Provide the (X, Y) coordinate of the cell's center where the given text is located.  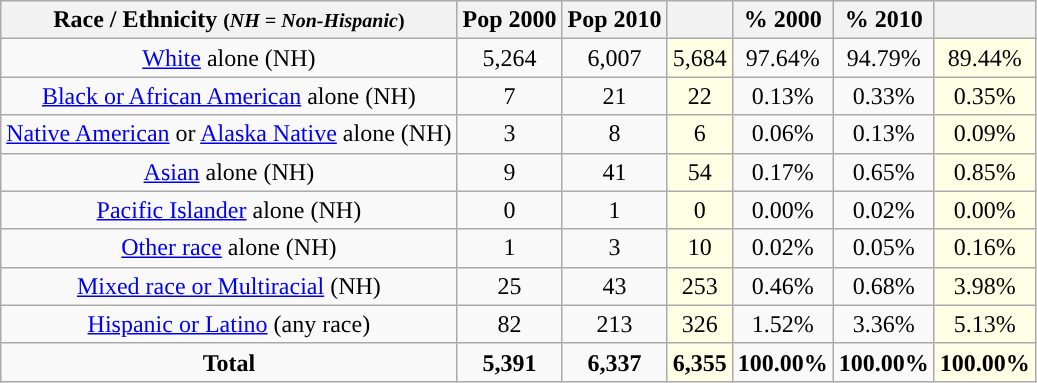
Pop 2010 (614, 20)
Asian alone (NH) (229, 172)
41 (614, 172)
94.79% (884, 58)
0.33% (884, 96)
1.52% (782, 324)
5,264 (510, 58)
22 (700, 96)
21 (614, 96)
213 (614, 324)
326 (700, 324)
89.44% (984, 58)
10 (700, 248)
9 (510, 172)
White alone (NH) (229, 58)
Black or African American alone (NH) (229, 96)
54 (700, 172)
Race / Ethnicity (NH = Non-Hispanic) (229, 20)
0.16% (984, 248)
6,355 (700, 362)
5.13% (984, 324)
Hispanic or Latino (any race) (229, 324)
Native American or Alaska Native alone (NH) (229, 134)
% 2000 (782, 20)
0.46% (782, 286)
82 (510, 324)
8 (614, 134)
0.06% (782, 134)
5,391 (510, 362)
25 (510, 286)
Other race alone (NH) (229, 248)
97.64% (782, 58)
7 (510, 96)
6,007 (614, 58)
0.68% (884, 286)
6,337 (614, 362)
0.85% (984, 172)
0.05% (884, 248)
3.36% (884, 324)
0.17% (782, 172)
6 (700, 134)
0.65% (884, 172)
43 (614, 286)
Pacific Islander alone (NH) (229, 210)
253 (700, 286)
0.09% (984, 134)
0.35% (984, 96)
3.98% (984, 286)
5,684 (700, 58)
Mixed race or Multiracial (NH) (229, 286)
Pop 2000 (510, 20)
Total (229, 362)
% 2010 (884, 20)
